Determine the [x, y] coordinate at the center of the cell enclosing the given text.  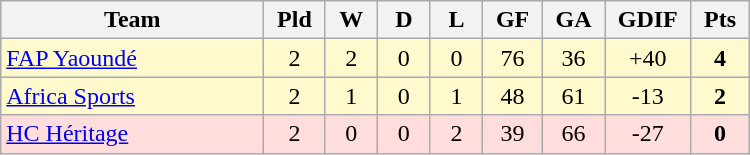
4 [720, 58]
D [404, 20]
39 [513, 134]
76 [513, 58]
Pld [294, 20]
-27 [648, 134]
W [352, 20]
66 [573, 134]
GDIF [648, 20]
Pts [720, 20]
L [456, 20]
48 [513, 96]
GF [513, 20]
GA [573, 20]
61 [573, 96]
FAP Yaoundé [132, 58]
Africa Sports [132, 96]
-13 [648, 96]
36 [573, 58]
+40 [648, 58]
HC Héritage [132, 134]
Team [132, 20]
